Provide the (x, y) coordinate of the cell's center where the given text is located.  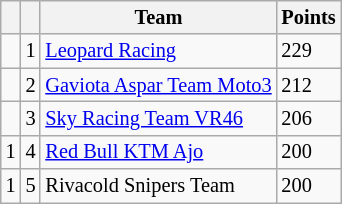
229 (309, 51)
4 (31, 152)
Team (158, 17)
Gaviota Aspar Team Moto3 (158, 85)
Rivacold Snipers Team (158, 186)
Red Bull KTM Ajo (158, 152)
Sky Racing Team VR46 (158, 118)
5 (31, 186)
206 (309, 118)
212 (309, 85)
2 (31, 85)
3 (31, 118)
Leopard Racing (158, 51)
Points (309, 17)
